Pinpoint the cell where the given text exists, returning its (X, Y) midpoint coordinate. 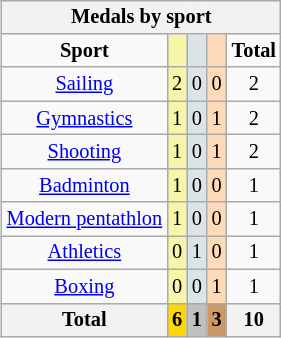
Shooting (84, 152)
10 (254, 320)
Sailing (84, 84)
Badminton (84, 185)
Boxing (84, 286)
Gymnastics (84, 118)
Athletics (84, 253)
Sport (84, 51)
Modern pentathlon (84, 219)
6 (177, 320)
Medals by sport (142, 17)
3 (217, 320)
